Return (X, Y) of the center of cell containing provided text 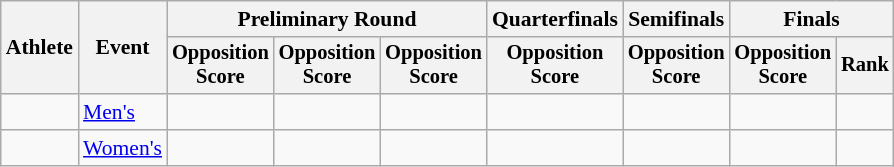
Semifinals (676, 19)
Quarterfinals (555, 19)
Women's (122, 148)
Rank (865, 66)
Preliminary Round (327, 19)
Athlete (40, 48)
Event (122, 48)
Finals (811, 19)
Men's (122, 112)
